Return (x, y) of the center of cell containing provided text 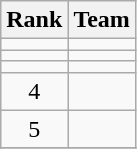
Team (102, 20)
Rank (34, 20)
4 (34, 91)
5 (34, 129)
